Scan for the cell matching the given text and deliver its [X, Y] coordinate at center. 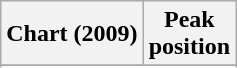
Chart (2009) [72, 34]
Peakposition [189, 34]
